Extract the [X, Y] coordinate from the center of the cell holding the provided text.  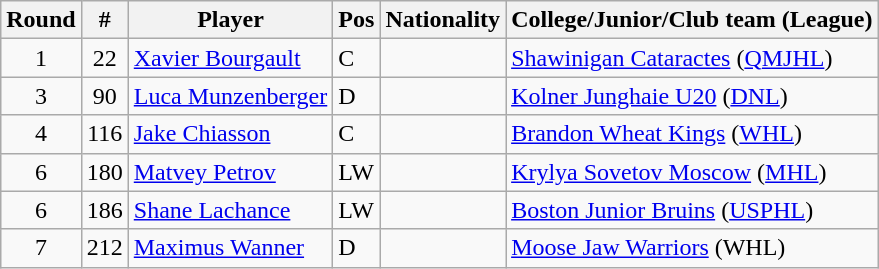
212 [104, 248]
Matvey Petrov [230, 172]
22 [104, 58]
Maximus Wanner [230, 248]
Pos [356, 20]
Krylya Sovetov Moscow (MHL) [692, 172]
College/Junior/Club team (League) [692, 20]
Shawinigan Cataractes (QMJHL) [692, 58]
90 [104, 96]
Jake Chiasson [230, 134]
116 [104, 134]
Moose Jaw Warriors (WHL) [692, 248]
1 [41, 58]
Luca Munzenberger [230, 96]
3 [41, 96]
Boston Junior Bruins (USPHL) [692, 210]
Xavier Bourgault [230, 58]
Player [230, 20]
# [104, 20]
186 [104, 210]
Round [41, 20]
Nationality [443, 20]
180 [104, 172]
Brandon Wheat Kings (WHL) [692, 134]
7 [41, 248]
Shane Lachance [230, 210]
Kolner Junghaie U20 (DNL) [692, 96]
4 [41, 134]
